Scan for the cell matching the given text and deliver its [x, y] coordinate at center. 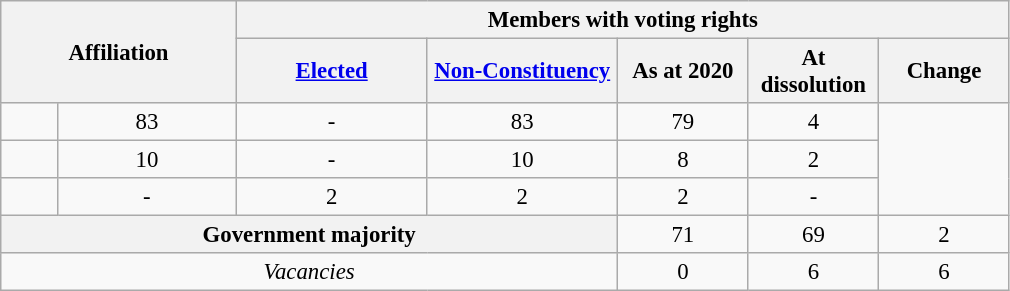
Affiliation [119, 52]
Government majority [310, 235]
8 [684, 160]
Change [944, 72]
69 [814, 235]
79 [684, 122]
At dissolution [814, 72]
Members with voting rights [622, 20]
Elected [332, 72]
4 [814, 122]
71 [684, 235]
As at 2020 [684, 72]
Non-Constituency [522, 72]
